Identify which cell holds the provided text, then report its (X, Y) central coordinate. 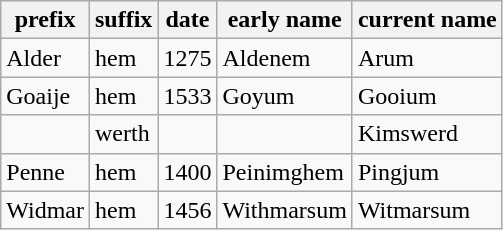
Goaije (46, 96)
suffix (123, 20)
Peinimghem (284, 172)
1533 (188, 96)
date (188, 20)
Aldenem (284, 58)
Gooium (427, 96)
Withmarsum (284, 210)
1456 (188, 210)
Penne (46, 172)
prefix (46, 20)
Goyum (284, 96)
Alder (46, 58)
Witmarsum (427, 210)
Kimswerd (427, 134)
1275 (188, 58)
Arum (427, 58)
early name (284, 20)
1400 (188, 172)
Pingjum (427, 172)
Widmar (46, 210)
current name (427, 20)
werth (123, 134)
